Pinpoint the cell where the given text exists, returning its [x, y] midpoint coordinate. 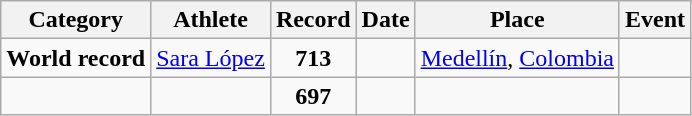
Athlete [211, 20]
713 [313, 58]
Place [517, 20]
Event [654, 20]
Date [386, 20]
Sara López [211, 58]
Category [76, 20]
World record [76, 58]
697 [313, 96]
Medellín, Colombia [517, 58]
Record [313, 20]
